Find where the given text appears and provide that cell's center as (X, Y) coordinate. 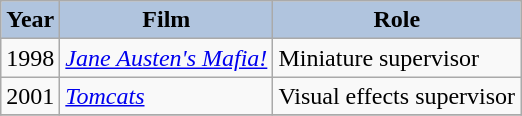
Miniature supervisor (397, 58)
Jane Austen's Mafia! (166, 58)
Film (166, 20)
Tomcats (166, 96)
2001 (30, 96)
1998 (30, 58)
Role (397, 20)
Visual effects supervisor (397, 96)
Year (30, 20)
